From the cell containing the given text, extract its center point as (X, Y) coordinate. 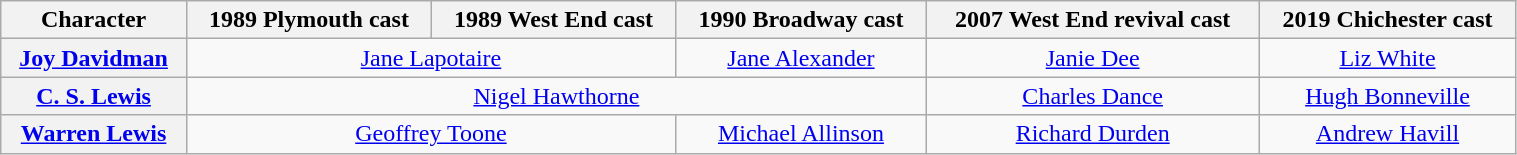
Geoffrey Toone (430, 134)
2007 West End revival cast (1092, 20)
Character (94, 20)
Nigel Hawthorne (556, 96)
1990 Broadway cast (802, 20)
Hugh Bonneville (1388, 96)
Michael Allinson (802, 134)
Joy Davidman (94, 58)
1989 Plymouth cast (308, 20)
C. S. Lewis (94, 96)
2019 Chichester cast (1388, 20)
Jane Alexander (802, 58)
Jane Lapotaire (430, 58)
1989 West End cast (554, 20)
Richard Durden (1092, 134)
Warren Lewis (94, 134)
Liz White (1388, 58)
Janie Dee (1092, 58)
Charles Dance (1092, 96)
Andrew Havill (1388, 134)
